Detect which cell encompasses the target text, then output its (X, Y) center coordinate. 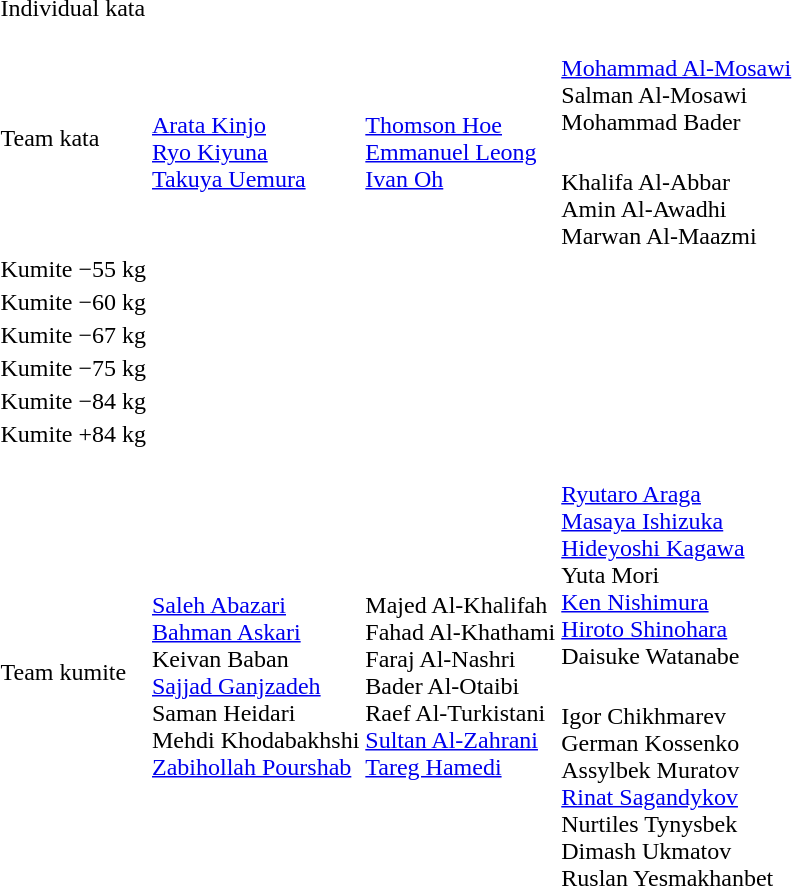
Arata KinjoRyo KiyunaTakuya Uemura (256, 138)
Thomson HoeEmmanuel LeongIvan Oh (460, 138)
